Pinpoint the cell where the given text exists, returning its (X, Y) midpoint coordinate. 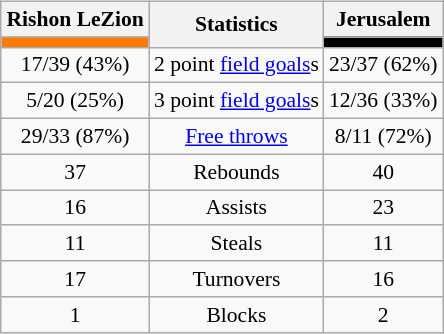
1 (74, 314)
Turnovers (236, 279)
2 point field goalss (236, 65)
8/11 (72%) (384, 136)
Rebounds (236, 172)
37 (74, 172)
2 (384, 314)
5/20 (25%) (74, 101)
40 (384, 172)
23/37 (62%) (384, 65)
Statistics (236, 24)
Rishon LeZion (74, 19)
Jerusalem (384, 19)
29/33 (87%) (74, 136)
Steals (236, 243)
23 (384, 208)
Free throws (236, 136)
17/39 (43%) (74, 65)
17 (74, 279)
Assists (236, 208)
3 point field goalss (236, 101)
12/36 (33%) (384, 101)
Blocks (236, 314)
